Capture the cell that displays the provided text and extract its [x, y] central coordinate. 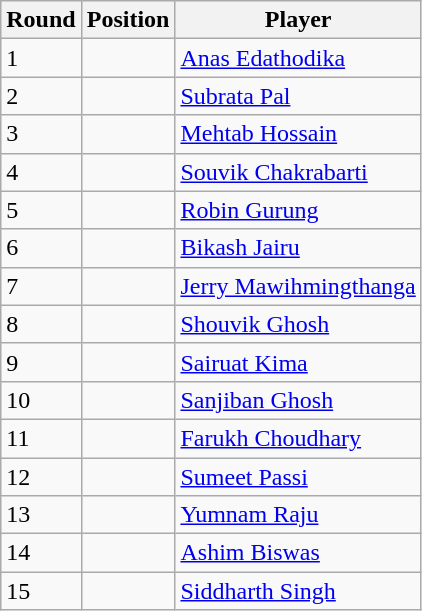
Farukh Choudhary [298, 438]
8 [41, 324]
6 [41, 248]
Shouvik Ghosh [298, 324]
Sanjiban Ghosh [298, 400]
Player [298, 20]
Anas Edathodika [298, 58]
Mehtab Hossain [298, 134]
7 [41, 286]
2 [41, 96]
Round [41, 20]
3 [41, 134]
Bikash Jairu [298, 248]
9 [41, 362]
5 [41, 210]
Subrata Pal [298, 96]
Sairuat Kima [298, 362]
10 [41, 400]
12 [41, 477]
1 [41, 58]
Souvik Chakrabarti [298, 172]
14 [41, 553]
11 [41, 438]
13 [41, 515]
Ashim Biswas [298, 553]
4 [41, 172]
Yumnam Raju [298, 515]
Robin Gurung [298, 210]
Position [128, 20]
Siddharth Singh [298, 591]
15 [41, 591]
Jerry Mawihmingthanga [298, 286]
Sumeet Passi [298, 477]
